Output the [x, y] coordinate of the center of the cell containing the given text.  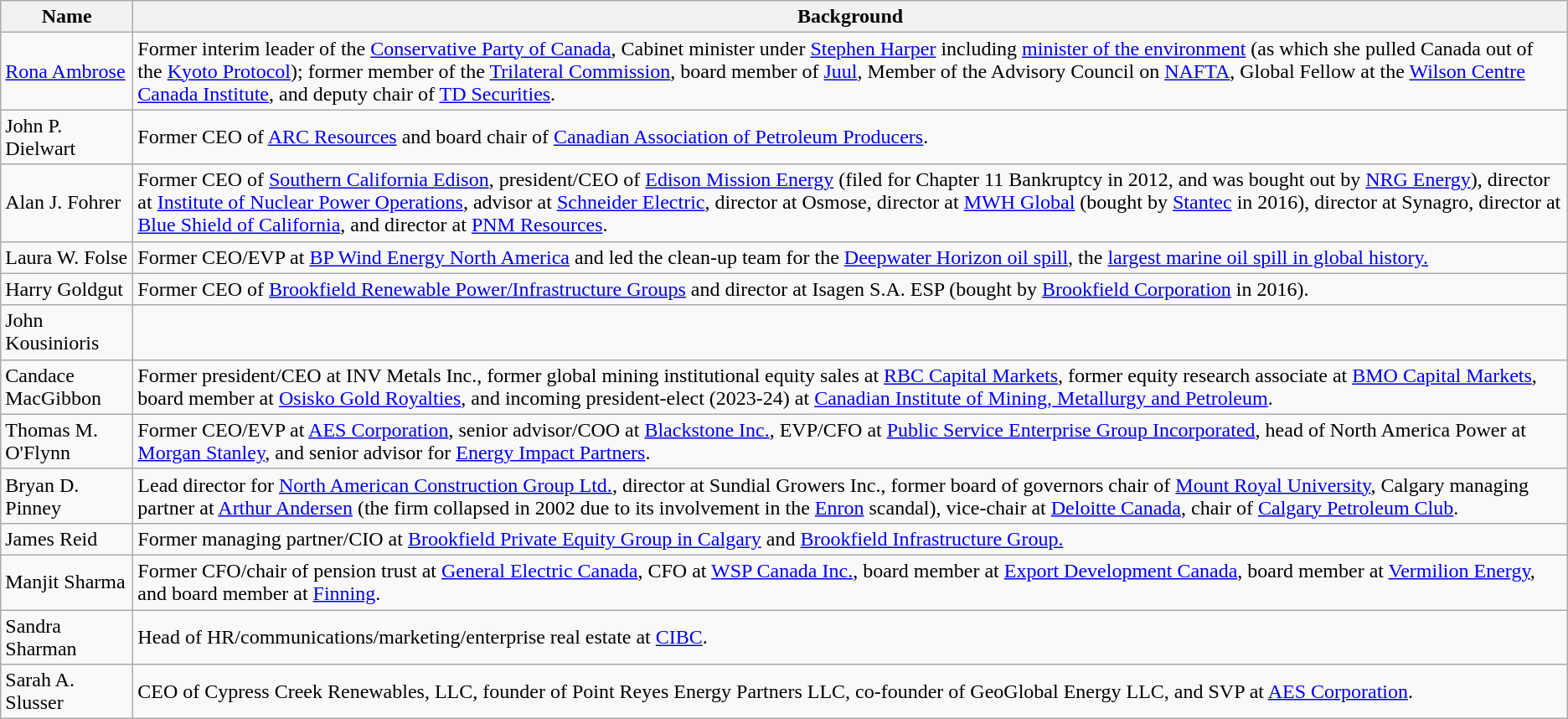
Bryan D. Pinney [67, 496]
Former CEO of Brookfield Renewable Power/Infrastructure Groups and director at Isagen S.A. ESP (bought by Brookfield Corporation in 2016). [850, 289]
James Reid [67, 539]
CEO of Cypress Creek Renewables, LLC, founder of Point Reyes Energy Partners LLC, co-founder of GeoGlobal Energy LLC, and SVP at AES Corporation. [850, 692]
Harry Goldgut [67, 289]
Sarah A. Slusser [67, 692]
Thomas M. O'Flynn [67, 441]
Background [850, 17]
John P. Dielwart [67, 137]
Former CEO of ARC Resources and board chair of Canadian Association of Petroleum Producers. [850, 137]
Manjit Sharma [67, 582]
Laura W. Folse [67, 257]
Name [67, 17]
Rona Ambrose [67, 71]
Sandra Sharman [67, 637]
John Kousinioris [67, 332]
Former managing partner/CIO at Brookfield Private Equity Group in Calgary and Brookfield Infrastructure Group. [850, 539]
Alan J. Fohrer [67, 203]
Head of HR/communications/marketing/enterprise real estate at CIBC. [850, 637]
Candace MacGibbon [67, 387]
